Capture the cell that displays the provided text and extract its [x, y] central coordinate. 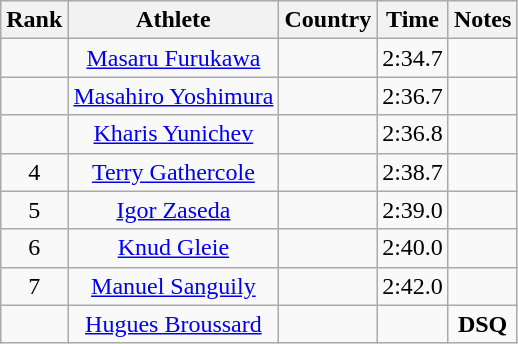
Kharis Yunichev [174, 134]
Terry Gathercole [174, 172]
2:34.7 [413, 58]
2:36.7 [413, 96]
Notes [482, 20]
2:42.0 [413, 286]
6 [34, 248]
Country [328, 20]
Igor Zaseda [174, 210]
Rank [34, 20]
Hugues Broussard [174, 324]
Time [413, 20]
Manuel Sanguily [174, 286]
2:36.8 [413, 134]
Masaru Furukawa [174, 58]
2:40.0 [413, 248]
4 [34, 172]
5 [34, 210]
Knud Gleie [174, 248]
2:38.7 [413, 172]
DSQ [482, 324]
2:39.0 [413, 210]
Masahiro Yoshimura [174, 96]
7 [34, 286]
Athlete [174, 20]
